Return the (X, Y) coordinate for the center point of the cell that contains the specified text.  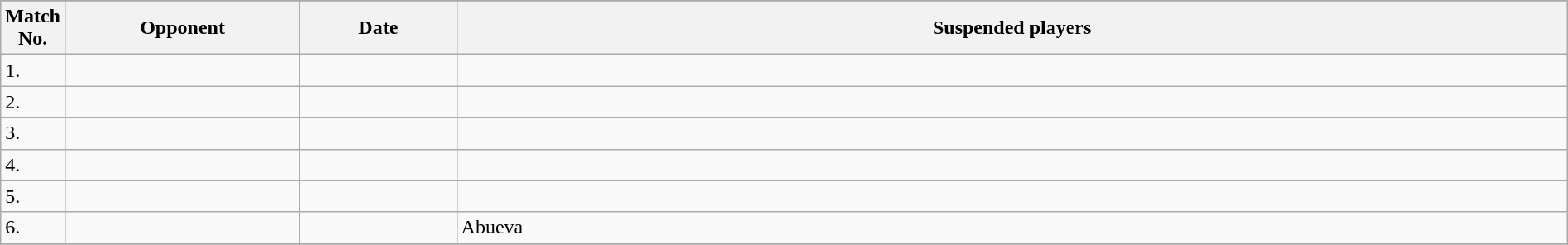
Date (379, 28)
MatchNo. (33, 28)
Opponent (182, 28)
1. (33, 70)
Abueva (1012, 228)
6. (33, 228)
2. (33, 102)
Suspended players (1012, 28)
5. (33, 196)
3. (33, 133)
4. (33, 165)
